Output the (x, y) coordinate of the center of the cell containing the given text.  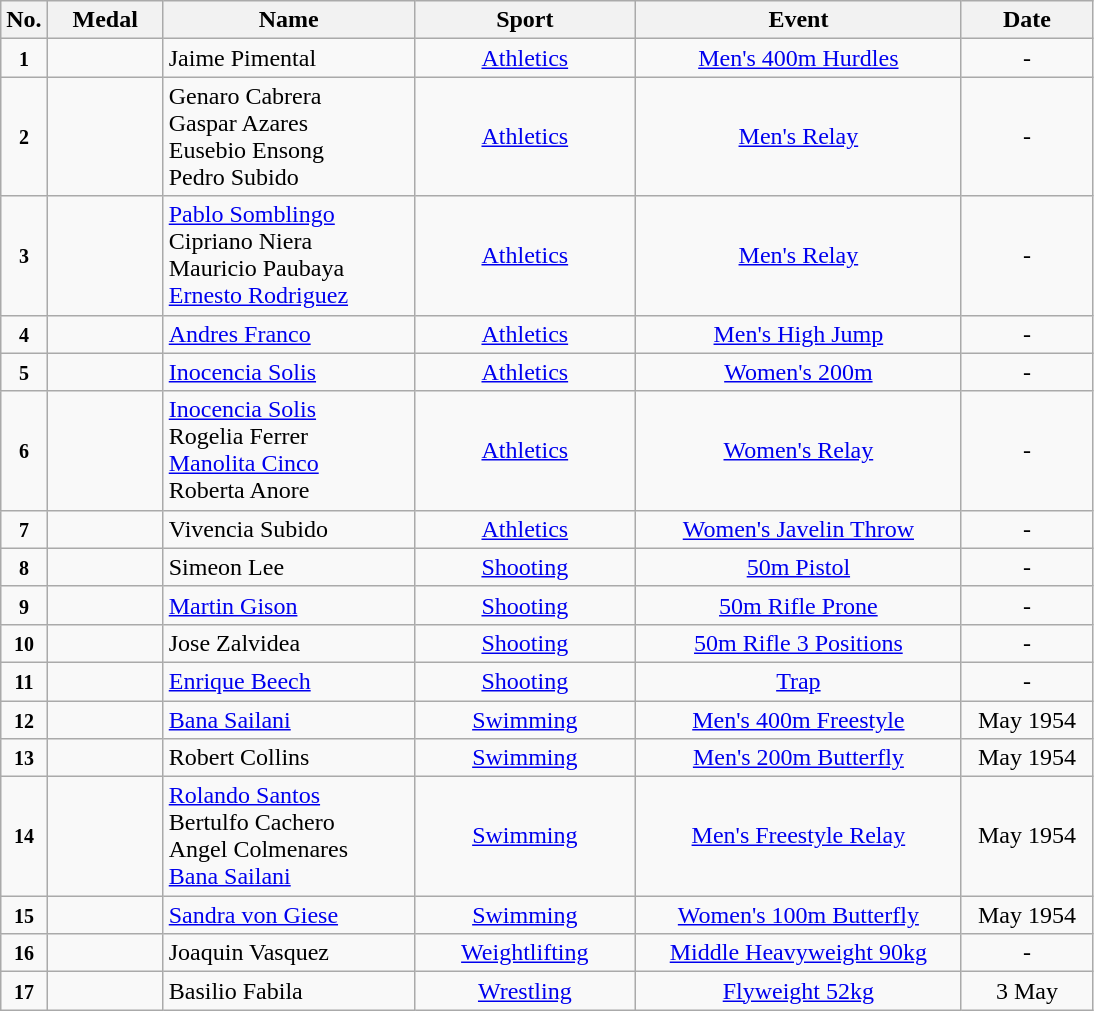
5 (24, 372)
Rolando SantosBertulfo CacheroAngel ColmenaresBana Sailani (288, 836)
Enrique Beech (288, 681)
Date (1026, 20)
Men's High Jump (798, 334)
Women's 200m (798, 372)
Men's 200m Butterfly (798, 758)
1 (24, 58)
Joaquin Vasquez (288, 953)
11 (24, 681)
Wrestling (524, 991)
Women's 100m Butterfly (798, 915)
Inocencia SolisRogelia FerrerManolita CincoRoberta Anore (288, 450)
15 (24, 915)
Men's 400m Freestyle (798, 719)
6 (24, 450)
3 May (1026, 991)
Weightlifting (524, 953)
14 (24, 836)
No. (24, 20)
Genaro CabreraGaspar AzaresEusebio EnsongPedro Subido (288, 136)
Vivencia Subido (288, 529)
Basilio Fabila (288, 991)
Flyweight 52kg (798, 991)
16 (24, 953)
17 (24, 991)
50m Pistol (798, 567)
3 (24, 256)
Bana Sailani (288, 719)
50m Rifle Prone (798, 605)
Martin Gison (288, 605)
8 (24, 567)
9 (24, 605)
Middle Heavyweight 90kg (798, 953)
10 (24, 643)
2 (24, 136)
12 (24, 719)
Pablo SomblingoCipriano NieraMauricio PaubayaErnesto Rodriguez (288, 256)
Sandra von Giese (288, 915)
13 (24, 758)
Robert Collins (288, 758)
Name (288, 20)
Event (798, 20)
50m Rifle 3 Positions (798, 643)
Medal (105, 20)
Women's Javelin Throw (798, 529)
Simeon Lee (288, 567)
Trap (798, 681)
4 (24, 334)
Jose Zalvidea (288, 643)
Sport (524, 20)
Men's 400m Hurdles (798, 58)
Women's Relay (798, 450)
Andres Franco (288, 334)
Jaime Pimental (288, 58)
Men's Freestyle Relay (798, 836)
7 (24, 529)
Inocencia Solis (288, 372)
